Locate the cell with the specified text and output its (X, Y) center coordinate. 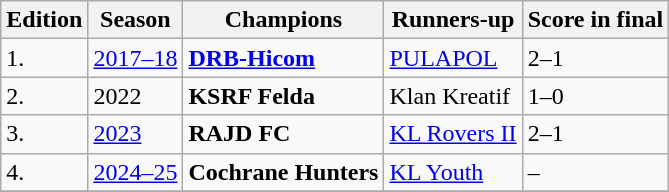
Champions (284, 20)
2023 (136, 134)
– (596, 172)
DRB-Hicom (284, 58)
Score in final (596, 20)
Klan Kreatif (453, 96)
2024–25 (136, 172)
RAJD FC (284, 134)
Cochrane Hunters (284, 172)
2017–18 (136, 58)
4. (44, 172)
KL Rovers II (453, 134)
KSRF Felda (284, 96)
3. (44, 134)
1–0 (596, 96)
1. (44, 58)
Edition (44, 20)
Season (136, 20)
2. (44, 96)
PULAPOL (453, 58)
KL Youth (453, 172)
2022 (136, 96)
Runners-up (453, 20)
